Identify which cell holds the provided text, then report its [X, Y] central coordinate. 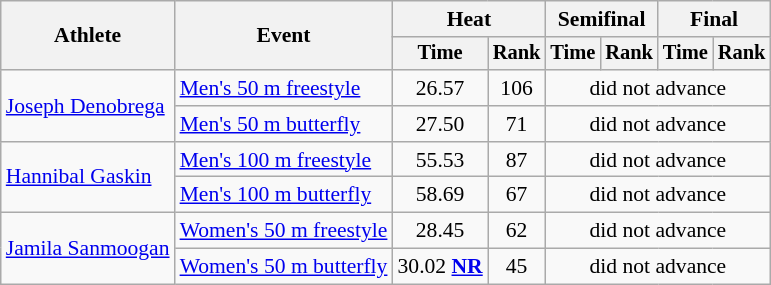
Men's 50 m butterfly [284, 124]
Joseph Denobrega [88, 106]
30.02 NR [440, 267]
Women's 50 m butterfly [284, 267]
106 [517, 88]
Men's 100 m freestyle [284, 160]
28.45 [440, 231]
55.53 [440, 160]
Hannibal Gaskin [88, 178]
Athlete [88, 36]
45 [517, 267]
Jamila Sanmoogan [88, 248]
Semifinal [601, 19]
Women's 50 m freestyle [284, 231]
67 [517, 195]
Event [284, 36]
Men's 50 m freestyle [284, 88]
26.57 [440, 88]
71 [517, 124]
58.69 [440, 195]
27.50 [440, 124]
Final [714, 19]
87 [517, 160]
62 [517, 231]
Men's 100 m butterfly [284, 195]
Heat [468, 19]
